Identify which cell holds the provided text, then report its (x, y) central coordinate. 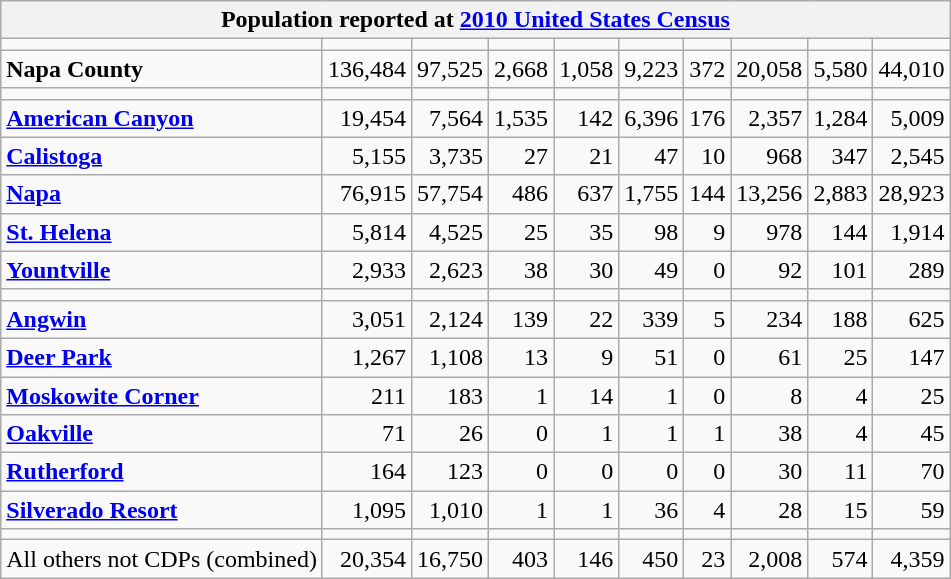
Rutherford (162, 472)
211 (366, 395)
All others not CDPs (combined) (162, 559)
51 (652, 357)
372 (708, 69)
20,354 (366, 559)
403 (522, 559)
7,564 (450, 118)
Napa (162, 194)
20,058 (770, 69)
Calistoga (162, 156)
19,454 (366, 118)
Moskowite Corner (162, 395)
28 (770, 510)
2,008 (770, 559)
2,545 (912, 156)
1,284 (840, 118)
70 (912, 472)
Napa County (162, 69)
146 (586, 559)
Silverado Resort (162, 510)
6,396 (652, 118)
97,525 (450, 69)
289 (912, 270)
American Canyon (162, 118)
8 (770, 395)
1,535 (522, 118)
3,051 (366, 319)
183 (450, 395)
11 (840, 472)
2,357 (770, 118)
1,010 (450, 510)
1,914 (912, 232)
St. Helena (162, 232)
44,010 (912, 69)
637 (586, 194)
71 (366, 434)
123 (450, 472)
76,915 (366, 194)
142 (586, 118)
2,933 (366, 270)
1,095 (366, 510)
23 (708, 559)
14 (586, 395)
486 (522, 194)
1,755 (652, 194)
234 (770, 319)
2,883 (840, 194)
2,124 (450, 319)
57,754 (450, 194)
10 (708, 156)
450 (652, 559)
26 (450, 434)
Deer Park (162, 357)
5 (708, 319)
339 (652, 319)
2,668 (522, 69)
5,814 (366, 232)
47 (652, 156)
188 (840, 319)
978 (770, 232)
139 (522, 319)
27 (522, 156)
147 (912, 357)
136,484 (366, 69)
35 (586, 232)
5,009 (912, 118)
625 (912, 319)
176 (708, 118)
3,735 (450, 156)
92 (770, 270)
15 (840, 510)
61 (770, 357)
13,256 (770, 194)
16,750 (450, 559)
Yountville (162, 270)
59 (912, 510)
45 (912, 434)
101 (840, 270)
Angwin (162, 319)
347 (840, 156)
36 (652, 510)
1,267 (366, 357)
Population reported at 2010 United States Census (476, 20)
9,223 (652, 69)
2,623 (450, 270)
13 (522, 357)
4,359 (912, 559)
Oakville (162, 434)
1,108 (450, 357)
5,155 (366, 156)
21 (586, 156)
98 (652, 232)
49 (652, 270)
22 (586, 319)
574 (840, 559)
28,923 (912, 194)
968 (770, 156)
4,525 (450, 232)
5,580 (840, 69)
164 (366, 472)
1,058 (586, 69)
